From the cell containing the given text, extract its center point as [x, y] coordinate. 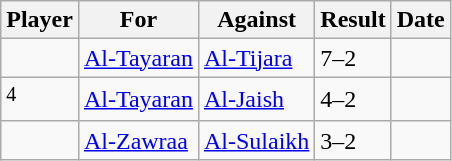
Al-Zawraa [138, 140]
Date [420, 20]
For [138, 20]
Against [256, 20]
4 [40, 100]
4–2 [353, 100]
Al-Tijara [256, 58]
Al-Jaish [256, 100]
Player [40, 20]
Result [353, 20]
7–2 [353, 58]
3–2 [353, 140]
Al-Sulaikh [256, 140]
